Output the (X, Y) coordinate of the center of the cell containing the given text.  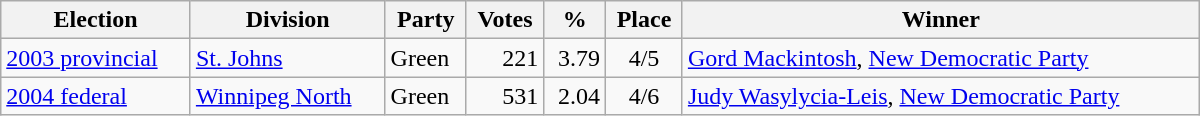
221 (504, 58)
Party (426, 20)
Election (96, 20)
2004 federal (96, 96)
Votes (504, 20)
2003 provincial (96, 58)
4/6 (644, 96)
4/5 (644, 58)
Winner (940, 20)
Judy Wasylycia-Leis, New Democratic Party (940, 96)
Division (288, 20)
Place (644, 20)
Winnipeg North (288, 96)
% (575, 20)
Gord Mackintosh, New Democratic Party (940, 58)
2.04 (575, 96)
531 (504, 96)
St. Johns (288, 58)
3.79 (575, 58)
